Scan for the cell matching the given text and deliver its [X, Y] coordinate at center. 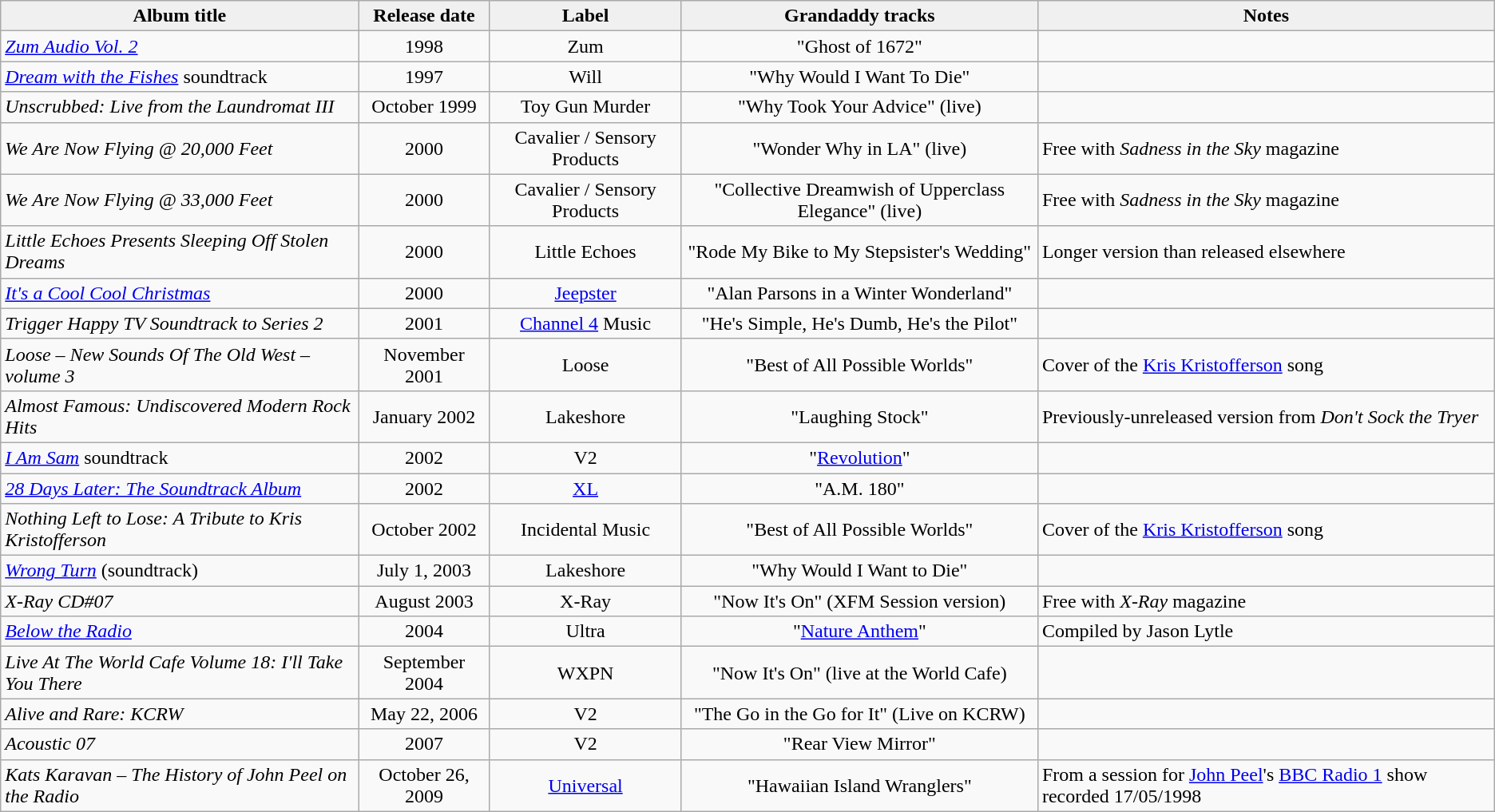
WXPN [585, 672]
Label [585, 16]
"Rear View Mirror" [859, 744]
Release date [424, 16]
Longer version than released elsewhere [1266, 252]
Loose – New Sounds Of The Old West – volume 3 [180, 364]
From a session for John Peel's BBC Radio 1 show recorded 17/05/1998 [1266, 786]
"The Go in the Go for It" (Live on KCRW) [859, 714]
It's a Cool Cool Christmas [180, 293]
"Collective Dreamwish of Upperclass Elegance" (live) [859, 200]
"Ghost of 1672" [859, 46]
August 2003 [424, 601]
July 1, 2003 [424, 571]
October 26, 2009 [424, 786]
"Nature Anthem" [859, 632]
We Are Now Flying @ 20,000 Feet [180, 149]
Album title [180, 16]
Acoustic 07 [180, 744]
Ultra [585, 632]
Grandaddy tracks [859, 16]
28 Days Later: The Soundtrack Album [180, 488]
1997 [424, 77]
October 1999 [424, 107]
Universal [585, 786]
"Wonder Why in LA" (live) [859, 149]
Loose [585, 364]
"Why Took Your Advice" (live) [859, 107]
Free with X-Ray magazine [1266, 601]
Alive and Rare: KCRW [180, 714]
Almost Famous: Undiscovered Modern Rock Hits [180, 417]
"Laughing Stock" [859, 417]
X-Ray [585, 601]
"Why Would I Want to Die" [859, 571]
Toy Gun Murder [585, 107]
"He's Simple, He's Dumb, He's the Pilot" [859, 323]
1998 [424, 46]
"Why Would I Want To Die" [859, 77]
Zum [585, 46]
X-Ray CD#07 [180, 601]
Dream with the Fishes soundtrack [180, 77]
Compiled by Jason Lytle [1266, 632]
Zum Audio Vol. 2 [180, 46]
2004 [424, 632]
Little Echoes [585, 252]
Unscrubbed: Live from the Laundromat III [180, 107]
"Alan Parsons in a Winter Wonderland" [859, 293]
Previously-unreleased version from Don't Sock the Tryer [1266, 417]
Kats Karavan – The History of John Peel on the Radio [180, 786]
January 2002 [424, 417]
I Am Sam soundtrack [180, 457]
2001 [424, 323]
"Hawaiian Island Wranglers" [859, 786]
Little Echoes Presents Sleeping Off Stolen Dreams [180, 252]
Incidental Music [585, 530]
Will [585, 77]
Nothing Left to Lose: A Tribute to Kris Kristofferson [180, 530]
"Rode My Bike to My Stepsister's Wedding" [859, 252]
2007 [424, 744]
Below the Radio [180, 632]
"Revolution" [859, 457]
Trigger Happy TV Soundtrack to Series 2 [180, 323]
May 22, 2006 [424, 714]
Jeepster [585, 293]
Channel 4 Music [585, 323]
"Now It's On" (live at the World Cafe) [859, 672]
"A.M. 180" [859, 488]
Wrong Turn (soundtrack) [180, 571]
October 2002 [424, 530]
Live At The World Cafe Volume 18: I'll Take You There [180, 672]
"Now It's On" (XFM Session version) [859, 601]
November 2001 [424, 364]
Notes [1266, 16]
September 2004 [424, 672]
XL [585, 488]
We Are Now Flying @ 33,000 Feet [180, 200]
